Provide the (X, Y) coordinate of the cell's center where the given text is located.  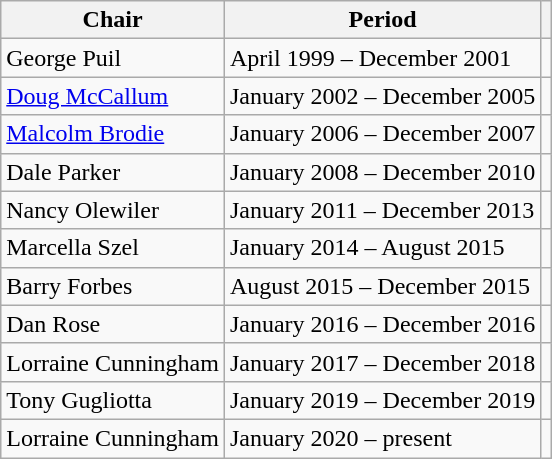
Marcella Szel (113, 248)
January 2014 – August 2015 (382, 248)
Malcolm Brodie (113, 134)
January 2011 – December 2013 (382, 210)
George Puil (113, 58)
January 2020 – present (382, 438)
Dan Rose (113, 324)
January 2006 – December 2007 (382, 134)
Dale Parker (113, 172)
August 2015 – December 2015 (382, 286)
January 2016 – December 2016 (382, 324)
Barry Forbes (113, 286)
January 2002 – December 2005 (382, 96)
January 2008 – December 2010 (382, 172)
January 2017 – December 2018 (382, 362)
Doug McCallum (113, 96)
Period (382, 20)
Tony Gugliotta (113, 400)
April 1999 – December 2001 (382, 58)
Chair (113, 20)
Nancy Olewiler (113, 210)
January 2019 – December 2019 (382, 400)
